Locate the cell with the specified text and output its [x, y] center coordinate. 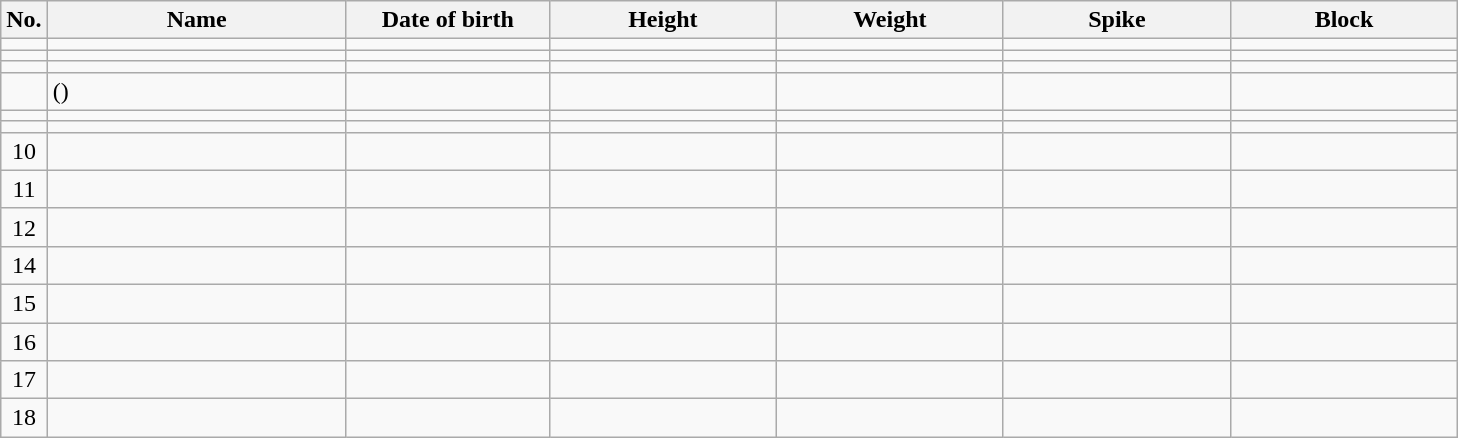
10 [24, 151]
No. [24, 20]
14 [24, 265]
Spike [1116, 20]
Weight [890, 20]
17 [24, 380]
Height [662, 20]
12 [24, 227]
Name [196, 20]
11 [24, 189]
() [196, 91]
15 [24, 303]
Date of birth [448, 20]
18 [24, 418]
16 [24, 341]
Block [1344, 20]
